Locate the cell with the specified text and output its [x, y] center coordinate. 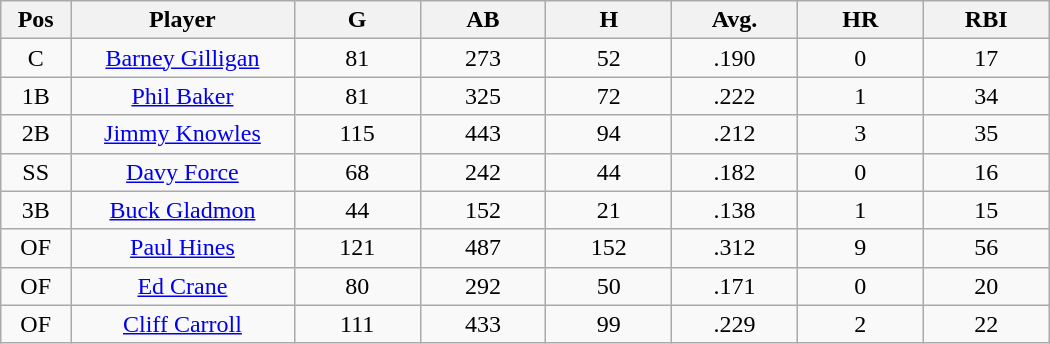
Phil Baker [183, 96]
.312 [735, 248]
Paul Hines [183, 248]
3 [860, 134]
Barney Gilligan [183, 58]
68 [357, 172]
Ed Crane [183, 286]
72 [609, 96]
115 [357, 134]
.138 [735, 210]
443 [483, 134]
433 [483, 324]
SS [36, 172]
1B [36, 96]
50 [609, 286]
80 [357, 286]
Cliff Carroll [183, 324]
20 [986, 286]
35 [986, 134]
.229 [735, 324]
21 [609, 210]
121 [357, 248]
273 [483, 58]
AB [483, 20]
RBI [986, 20]
.171 [735, 286]
.190 [735, 58]
Player [183, 20]
G [357, 20]
9 [860, 248]
15 [986, 210]
16 [986, 172]
111 [357, 324]
Buck Gladmon [183, 210]
Pos [36, 20]
99 [609, 324]
242 [483, 172]
Davy Force [183, 172]
2 [860, 324]
.182 [735, 172]
C [36, 58]
22 [986, 324]
487 [483, 248]
34 [986, 96]
52 [609, 58]
325 [483, 96]
H [609, 20]
HR [860, 20]
2B [36, 134]
.212 [735, 134]
3B [36, 210]
17 [986, 58]
Jimmy Knowles [183, 134]
Avg. [735, 20]
292 [483, 286]
94 [609, 134]
56 [986, 248]
.222 [735, 96]
